Return [x, y] of the center of cell containing provided text 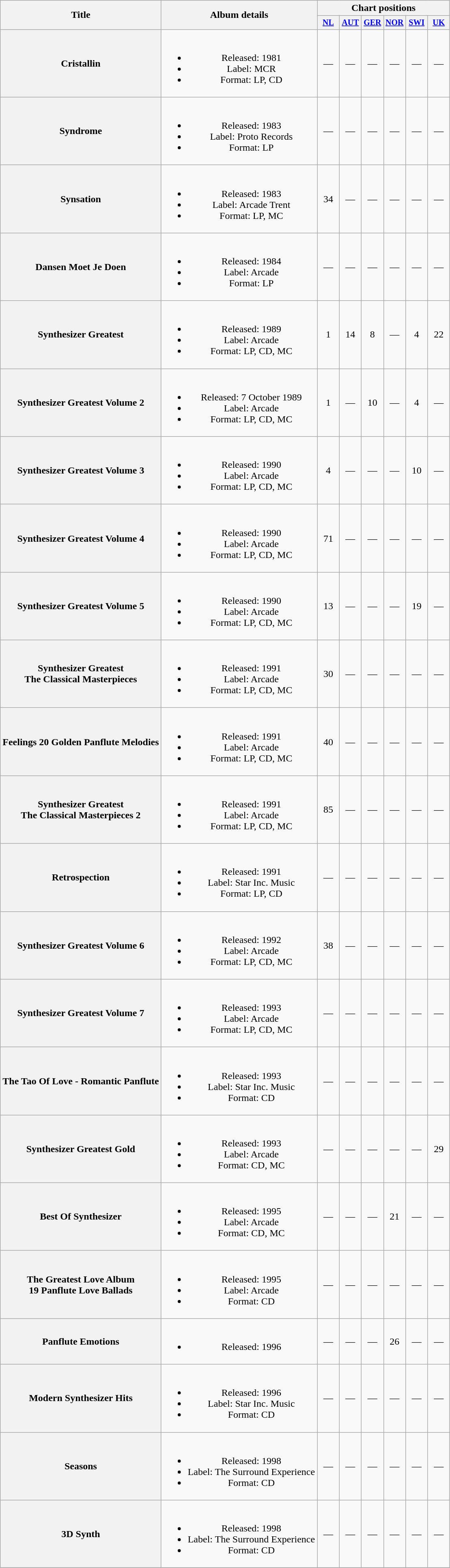
The Tao Of Love - Romantic Panflute [81, 1081]
Synthesizer Greatest Volume 7 [81, 1013]
Released: 1993Label: Star Inc. MusicFormat: CD [239, 1081]
Released: 1996Label: Star Inc. MusicFormat: CD [239, 1399]
Synthesizer Greatest Volume 3 [81, 470]
Retrospection [81, 877]
Chart positions [384, 8]
Feelings 20 Golden Panflute Melodies [81, 742]
85 [328, 810]
3D Synth [81, 1534]
30 [328, 674]
AUT [350, 23]
Released: 1992Label: ArcadeFormat: LP, CD, MC [239, 945]
Released: 1991Label: Star Inc. MusicFormat: LP, CD [239, 877]
Released: 1993Label: ArcadeFormat: CD, MC [239, 1148]
Released: 1984Label: ArcadeFormat: LP [239, 266]
22 [439, 335]
Released: 1983Label: Arcade TrentFormat: LP, MC [239, 199]
14 [350, 335]
Syndrome [81, 131]
Released: 1996 [239, 1341]
21 [394, 1217]
NOR [394, 23]
Modern Synthesizer Hits [81, 1399]
Synthesizer Greatest Volume 6 [81, 945]
38 [328, 945]
71 [328, 539]
Title [81, 15]
Released: 1995Label: ArcadeFormat: CD [239, 1284]
UK [439, 23]
Best Of Synthesizer [81, 1217]
Released: 1995Label: ArcadeFormat: CD, MC [239, 1217]
Dansen Moet Je Doen [81, 266]
Released: 7 October 1989Label: ArcadeFormat: LP, CD, MC [239, 403]
Synthesizer Greatest Volume 2 [81, 403]
Released: 1993Label: ArcadeFormat: LP, CD, MC [239, 1013]
19 [417, 606]
Synthesizer GreatestThe Classical Masterpieces 2 [81, 810]
The Greatest Love Album19 Panflute Love Ballads [81, 1284]
Released: 1981Label: MCRFormat: LP, CD [239, 63]
Seasons [81, 1466]
Synthesizer Greatest Volume 5 [81, 606]
Cristallin [81, 63]
Released: 1989Label: ArcadeFormat: LP, CD, MC [239, 335]
Released: 1983Label: Proto RecordsFormat: LP [239, 131]
GER [372, 23]
Synthesizer Greatest Volume 4 [81, 539]
Synsation [81, 199]
29 [439, 1148]
Album details [239, 15]
Synthesizer Greatest Gold [81, 1148]
34 [328, 199]
SWI [417, 23]
26 [394, 1341]
13 [328, 606]
NL [328, 23]
40 [328, 742]
8 [372, 335]
Panflute Emotions [81, 1341]
Synthesizer Greatest [81, 335]
Synthesizer GreatestThe Classical Masterpieces [81, 674]
